Search for the cell housing the specified text and yield its [x, y] center coordinate. 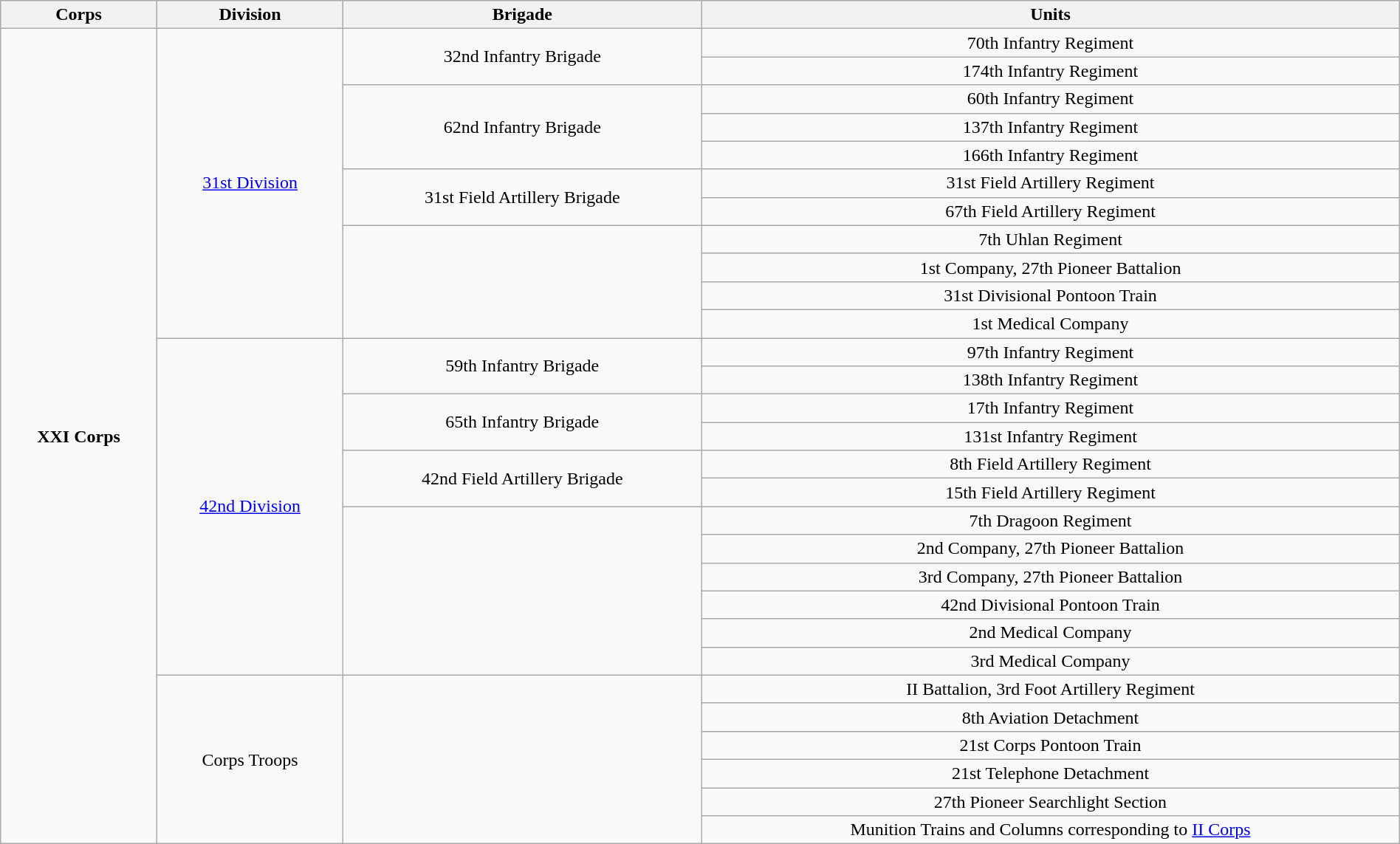
65th Infantry Brigade [523, 422]
131st Infantry Regiment [1050, 436]
138th Infantry Regiment [1050, 380]
Units [1050, 15]
7th Uhlan Regiment [1050, 239]
1st Company, 27th Pioneer Battalion [1050, 267]
42nd Division [250, 507]
17th Infantry Regiment [1050, 408]
1st Medical Company [1050, 323]
Division [250, 15]
2nd Company, 27th Pioneer Battalion [1050, 549]
Brigade [523, 15]
31st Division [250, 183]
62nd Infantry Brigade [523, 127]
31st Field Artillery Regiment [1050, 183]
42nd Divisional Pontoon Train [1050, 605]
XXI Corps [79, 436]
2nd Medical Company [1050, 633]
II Battalion, 3rd Foot Artillery Regiment [1050, 689]
8th Aviation Detachment [1050, 717]
31st Field Artillery Brigade [523, 197]
7th Dragoon Regiment [1050, 521]
166th Infantry Regiment [1050, 155]
42nd Field Artillery Brigade [523, 478]
32nd Infantry Brigade [523, 57]
21st Corps Pontoon Train [1050, 745]
15th Field Artillery Regiment [1050, 493]
60th Infantry Regiment [1050, 99]
27th Pioneer Searchlight Section [1050, 801]
Corps Troops [250, 759]
Munition Trains and Columns corresponding to II Corps [1050, 830]
Corps [79, 15]
97th Infantry Regiment [1050, 352]
59th Infantry Brigade [523, 366]
3rd Company, 27th Pioneer Battalion [1050, 577]
70th Infantry Regiment [1050, 43]
21st Telephone Detachment [1050, 773]
31st Divisional Pontoon Train [1050, 295]
8th Field Artillery Regiment [1050, 464]
3rd Medical Company [1050, 661]
174th Infantry Regiment [1050, 71]
67th Field Artillery Regiment [1050, 211]
137th Infantry Regiment [1050, 127]
